Extract the (x, y) coordinate from the center of the cell holding the provided text.  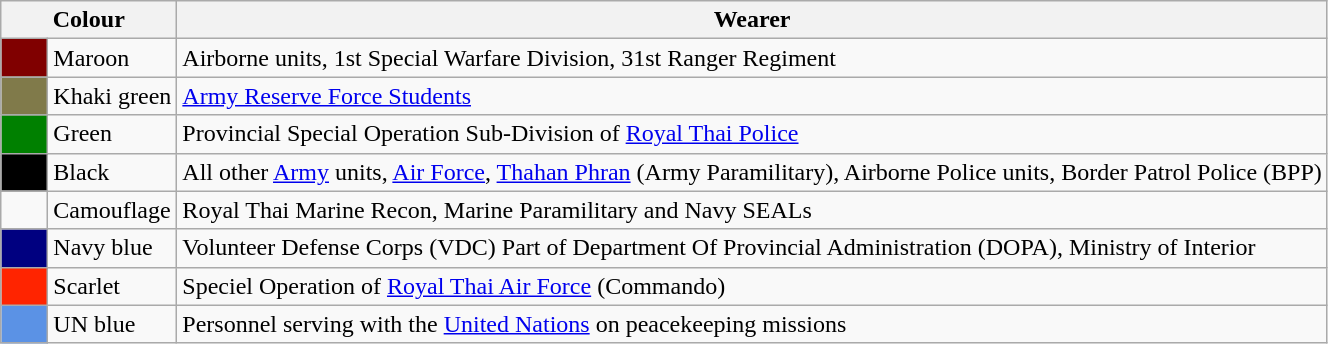
Royal Thai Marine Recon, Marine Paramilitary and Navy SEALs (752, 210)
Navy blue (112, 248)
Airborne units, 1st Special Warfare Division, 31st Ranger Regiment (752, 58)
Khaki green (112, 96)
Green (112, 134)
Provincial Special Operation Sub-Division of Royal Thai Police (752, 134)
Colour (89, 20)
Maroon (112, 58)
Speciel Operation of Royal Thai Air Force (Commando) (752, 286)
Volunteer Defense Corps (VDC) Part of Department Of Provincial Administration (DOPA), Ministry of Interior (752, 248)
Black (112, 172)
Wearer (752, 20)
Camouflage (112, 210)
Scarlet (112, 286)
UN blue (112, 324)
All other Army units, Air Force, Thahan Phran (Army Paramilitary), Airborne Police units, Border Patrol Police (BPP) (752, 172)
Personnel serving with the United Nations on peacekeeping missions (752, 324)
Army Reserve Force Students (752, 96)
